Detect which cell encompasses the target text, then output its [x, y] center coordinate. 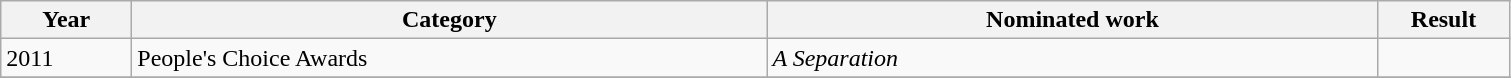
2011 [66, 58]
A Separation [1072, 58]
People's Choice Awards [450, 58]
Nominated work [1072, 20]
Category [450, 20]
Year [66, 20]
Result [1444, 20]
